Determine the [X, Y] coordinate at the center of the cell enclosing the given text.  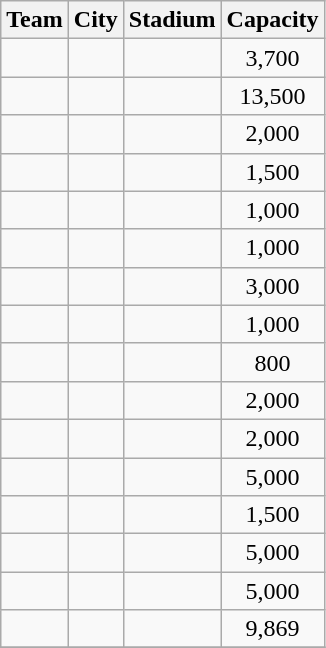
Stadium [172, 20]
9,869 [272, 629]
City [96, 20]
Team [35, 20]
Capacity [272, 20]
800 [272, 362]
13,500 [272, 96]
3,000 [272, 286]
3,700 [272, 58]
